Pinpoint the cell where the given text exists, returning its [x, y] midpoint coordinate. 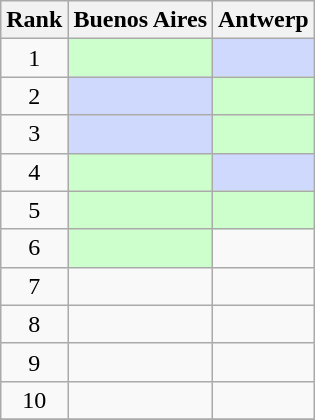
10 [34, 400]
7 [34, 286]
Antwerp [264, 20]
5 [34, 210]
Buenos Aires [140, 20]
1 [34, 58]
Rank [34, 20]
3 [34, 134]
8 [34, 324]
6 [34, 248]
4 [34, 172]
9 [34, 362]
2 [34, 96]
